For the text-containing cell, return its midpoint in (x, y) coordinate format. 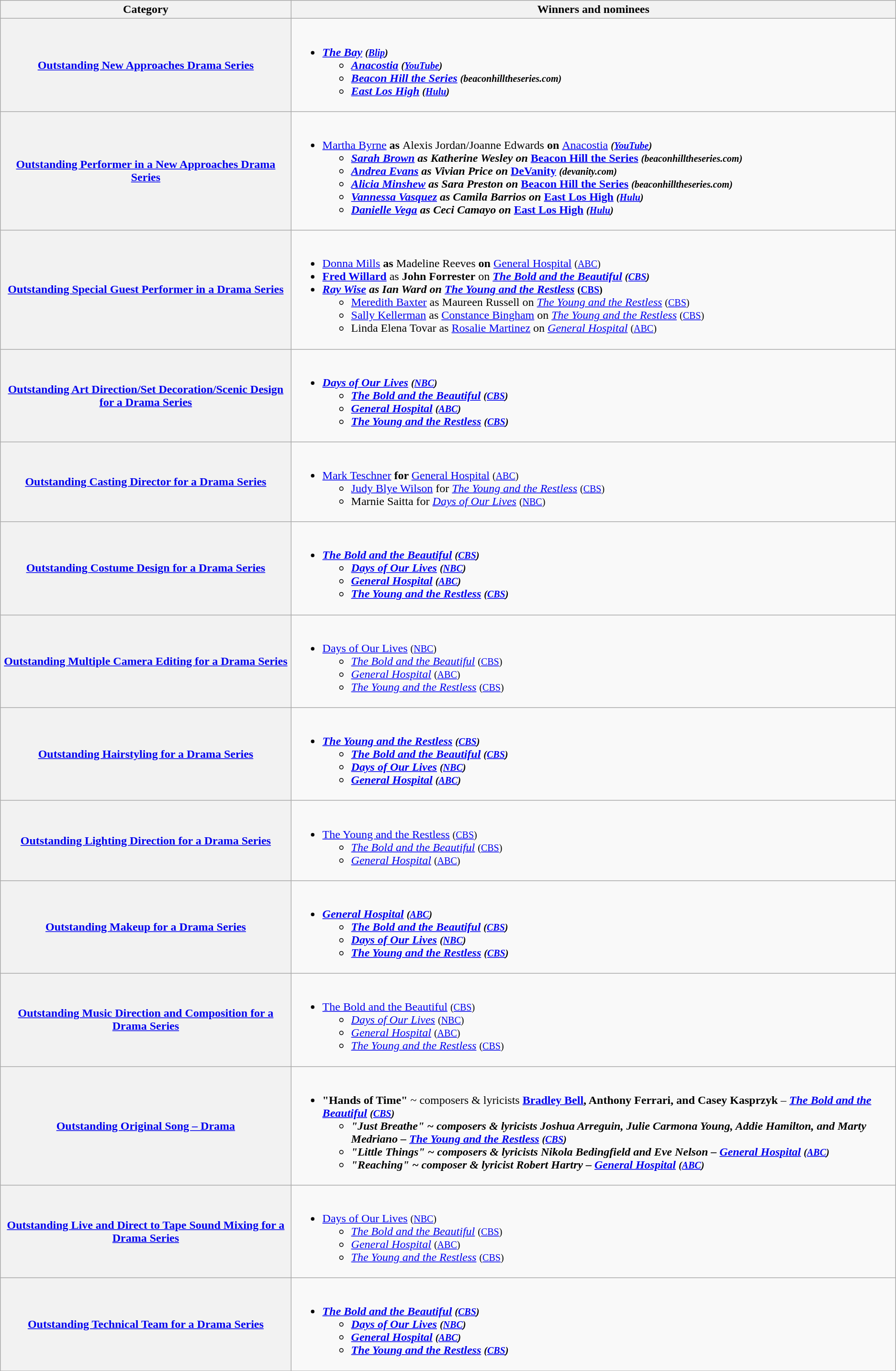
Outstanding Live and Direct to Tape Sound Mixing for a Drama Series (146, 1232)
Outstanding Multiple Camera Editing for a Drama Series (146, 661)
Outstanding Special Guest Performer in a Drama Series (146, 290)
Outstanding Lighting Direction for a Drama Series (146, 841)
Winners and nominees (594, 10)
The Young and the Restless (CBS)The Bold and the Beautiful (CBS)Days of Our Lives (NBC)General Hospital (ABC) (594, 754)
Outstanding New Approaches Drama Series (146, 65)
The Bay (Blip)Anacostia (YouTube)Beacon Hill the Series (beaconhilltheseries.com)East Los High (Hulu) (594, 65)
Outstanding Technical Team for a Drama Series (146, 1325)
Category (146, 10)
Outstanding Music Direction and Composition for a Drama Series (146, 1020)
Outstanding Original Song – Drama (146, 1126)
Outstanding Hairstyling for a Drama Series (146, 754)
Mark Teschner for General Hospital (ABC)Judy Blye Wilson for The Young and the Restless (CBS)Marnie Saitta for Days of Our Lives (NBC) (594, 482)
General Hospital (ABC)The Bold and the Beautiful (CBS)Days of Our Lives (NBC)The Young and the Restless (CBS) (594, 927)
Outstanding Performer in a New Approaches Drama Series (146, 171)
Outstanding Art Direction/Set Decoration/Scenic Design for a Drama Series (146, 395)
Outstanding Casting Director for a Drama Series (146, 482)
Outstanding Costume Design for a Drama Series (146, 568)
Outstanding Makeup for a Drama Series (146, 927)
The Young and the Restless (CBS)The Bold and the Beautiful (CBS)General Hospital (ABC) (594, 841)
